Identify which cell holds the provided text, then report its [X, Y] central coordinate. 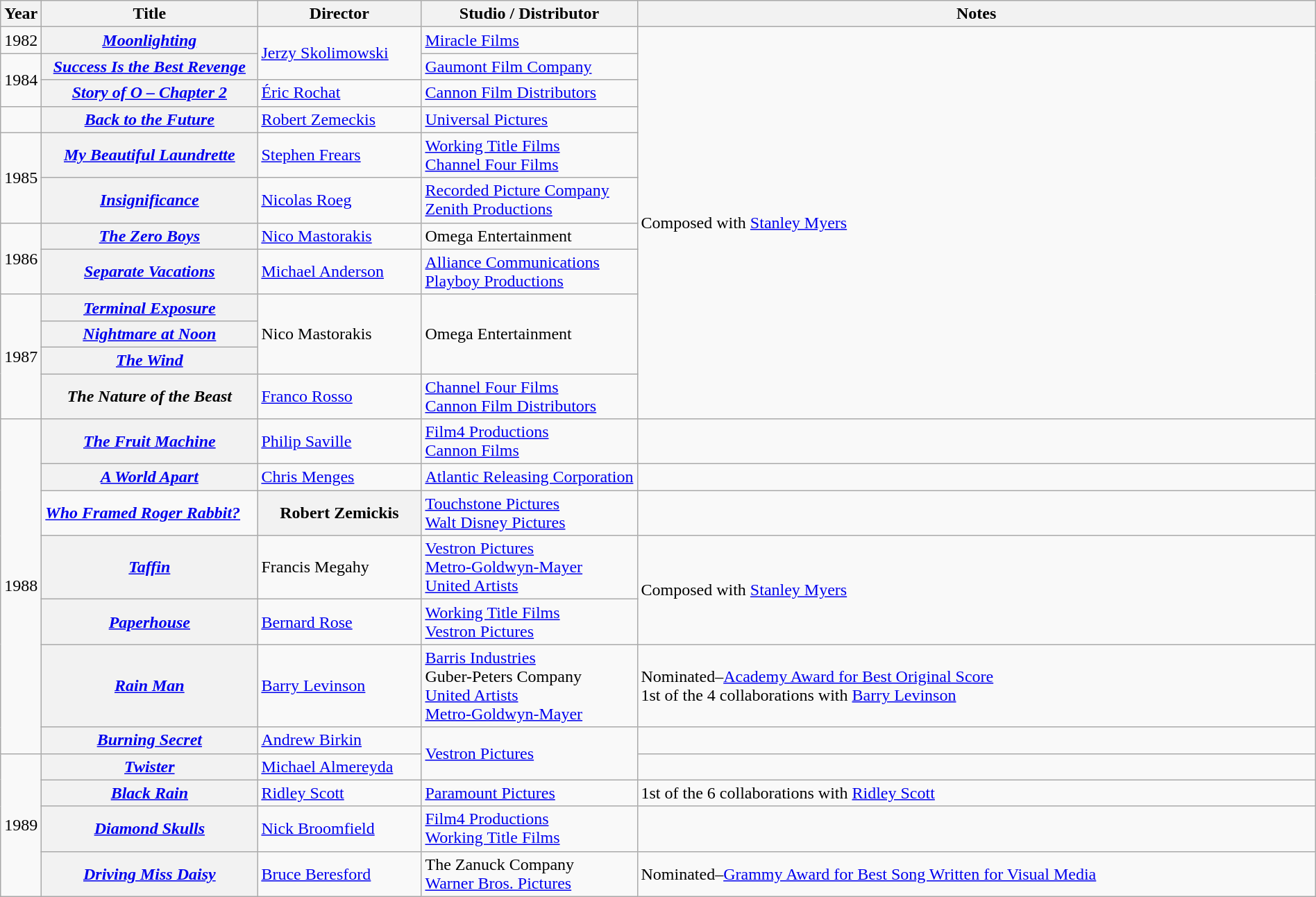
1988 [21, 586]
Ridley Scott [339, 793]
1st of the 6 collaborations with Ridley Scott [976, 793]
The Zanuck CompanyWarner Bros. Pictures [529, 874]
Nick Broomfield [339, 828]
Recorded Picture CompanyZenith Productions [529, 200]
Paperhouse [150, 622]
Working Title FilmsChannel Four Films [529, 155]
1984 [21, 80]
Atlantic Releasing Corporation [529, 477]
Alliance CommunicationsPlayboy Productions [529, 272]
Taffin [150, 567]
Notes [976, 14]
Nightmare at Noon [150, 334]
Separate Vacations [150, 272]
The Zero Boys [150, 236]
Touchstone PicturesWalt Disney Pictures [529, 513]
Title [150, 14]
Michael Anderson [339, 272]
Éric Rochat [339, 93]
Nominated–Grammy Award for Best Song Written for Visual Media [976, 874]
1987 [21, 357]
Insignificance [150, 200]
Terminal Exposure [150, 307]
Who Framed Roger Rabbit? [150, 513]
Miracle Films [529, 40]
Year [21, 14]
Black Rain [150, 793]
Bruce Beresford [339, 874]
1989 [21, 825]
Story of O – Chapter 2 [150, 93]
Francis Megahy [339, 567]
Universal Pictures [529, 119]
Nicolas Roeg [339, 200]
Vestron Pictures [529, 753]
Barris IndustriesGuber-Peters CompanyUnited ArtistsMetro-Goldwyn-Mayer [529, 685]
Driving Miss Daisy [150, 874]
Robert Zemeckis [339, 119]
Burning Secret [150, 740]
Film4 ProductionsWorking Title Films [529, 828]
1982 [21, 40]
Film4 ProductionsCannon Films [529, 441]
Stephen Frears [339, 155]
Cannon Film Distributors [529, 93]
Twister [150, 767]
Jerzy Skolimowski [339, 53]
Gaumont Film Company [529, 67]
Chris Menges [339, 477]
Studio / Distributor [529, 14]
1985 [21, 178]
Philip Saville [339, 441]
Bernard Rose [339, 622]
Nominated–Academy Award for Best Original Score1st of the 4 collaborations with Barry Levinson [976, 685]
A World Apart [150, 477]
Director [339, 14]
Vestron PicturesMetro-Goldwyn-MayerUnited Artists [529, 567]
Back to the Future [150, 119]
The Wind [150, 360]
The Nature of the Beast [150, 395]
Moonlighting [150, 40]
Michael Almereyda [339, 767]
Franco Rosso [339, 395]
My Beautiful Laundrette [150, 155]
Andrew Birkin [339, 740]
The Fruit Machine [150, 441]
Rain Man [150, 685]
Channel Four FilmsCannon Film Distributors [529, 395]
Barry Levinson [339, 685]
Working Title FilmsVestron Pictures [529, 622]
Diamond Skulls [150, 828]
Robert Zemickis [339, 513]
Success Is the Best Revenge [150, 67]
Paramount Pictures [529, 793]
1986 [21, 258]
